Determine the (X, Y) coordinate at the center of the cell enclosing the given text.  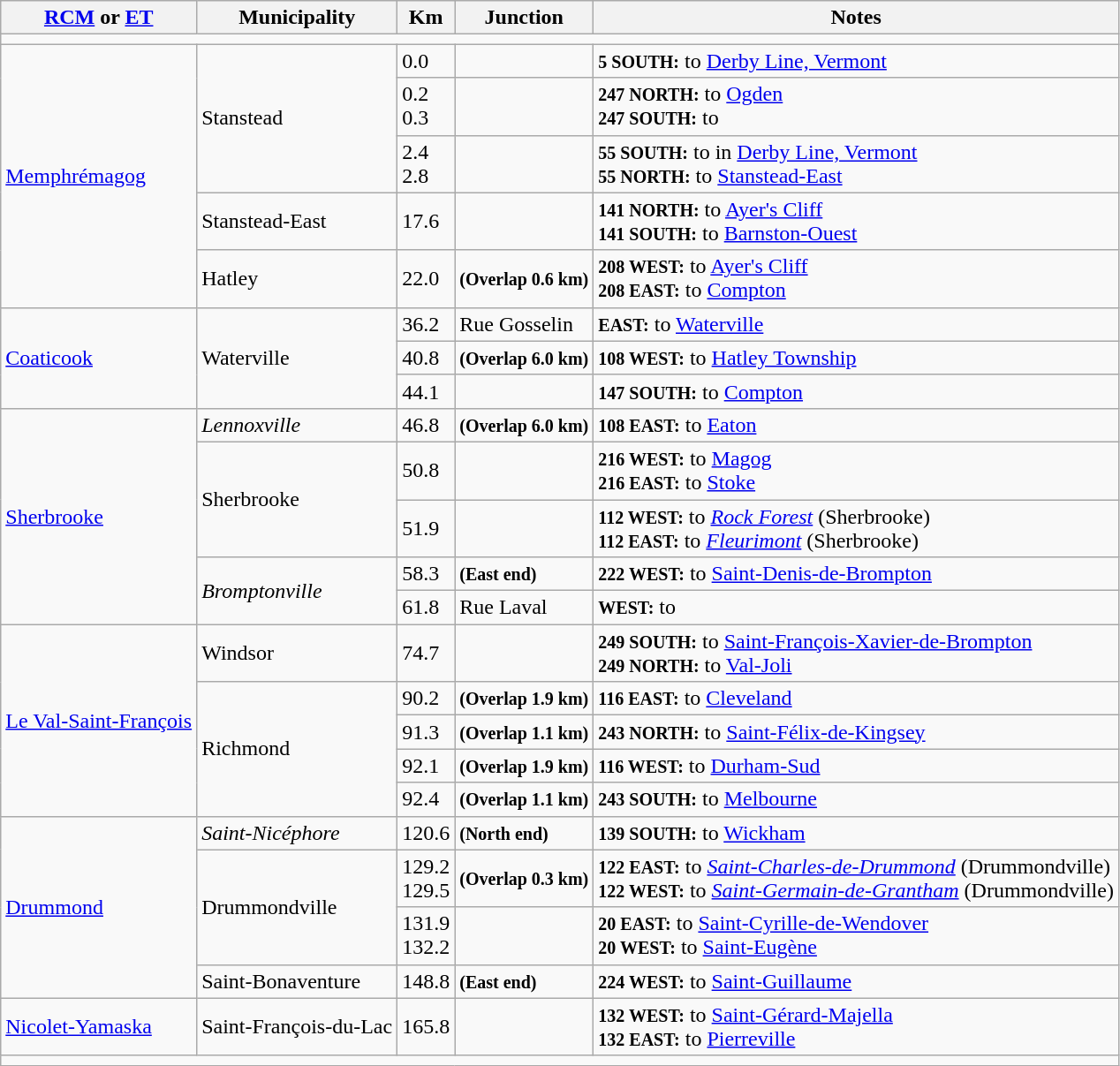
243 SOUTH: to Melbourne (857, 799)
112 WEST: to Rock Forest (Sherbrooke) 112 EAST: to Fleurimont (Sherbrooke) (857, 528)
92.1 (426, 766)
Windsor (297, 654)
222 WEST: to Saint-Denis-de-Brompton (857, 574)
Rue Gosselin (525, 324)
131.9 132.2 (426, 936)
116 EAST: to Cleveland (857, 699)
RCM or ET (99, 18)
247 NORTH: to Ogden 247 SOUTH: to (857, 106)
50.8 (426, 470)
216 WEST: to Magog 216 EAST: to Stoke (857, 470)
224 WEST: to Saint-Guillaume (857, 981)
Le Val-Saint-François (99, 721)
148.8 (426, 981)
132 WEST: to Saint-Gérard-Majella 132 EAST: to Pierreville (857, 1026)
EAST: to Waterville (857, 324)
Km (426, 18)
Waterville (297, 358)
Bromptonville (297, 591)
Coaticook (99, 358)
120.6 (426, 833)
55 SOUTH: to in Derby Line, Vermont 55 NORTH: to Stanstead-East (857, 164)
17.6 (426, 221)
Notes (857, 18)
249 SOUTH: to Saint-François-Xavier-de-Brompton 249 NORTH: to Val-Joli (857, 654)
36.2 (426, 324)
Saint-Bonaventure (297, 981)
Rue Laval (525, 608)
Saint-François-du-Lac (297, 1026)
91.3 (426, 732)
208 WEST: to Ayer's Cliff 208 EAST: to Compton (857, 279)
165.8 (426, 1026)
58.3 (426, 574)
108 EAST: to Eaton (857, 425)
108 WEST: to Hatley Township (857, 358)
243 NORTH: to Saint-Félix-de-Kingsey (857, 732)
(North end) (525, 833)
(Overlap 0.3 km) (525, 878)
0.0 (426, 61)
Stanstead-East (297, 221)
Drummondville (297, 907)
46.8 (426, 425)
Municipality (297, 18)
0.2 0.3 (426, 106)
WEST: to (857, 608)
51.9 (426, 528)
Lennoxville (297, 425)
44.1 (426, 391)
61.8 (426, 608)
20 EAST: to Saint-Cyrille-de-Wendover 20 WEST: to Saint-Eugène (857, 936)
22.0 (426, 279)
141 NORTH: to Ayer's Cliff 141 SOUTH: to Barnston-Ouest (857, 221)
122 EAST: to Saint-Charles-de-Drummond (Drummondville) 122 WEST: to Saint-Germain-de-Grantham (Drummondville) (857, 878)
Drummond (99, 907)
Stanstead (297, 118)
2.4 2.8 (426, 164)
139 SOUTH: to Wickham (857, 833)
5 SOUTH: to Derby Line, Vermont (857, 61)
Hatley (297, 279)
40.8 (426, 358)
147 SOUTH: to Compton (857, 391)
Junction (525, 18)
Memphrémagog (99, 176)
129.2 129.5 (426, 878)
90.2 (426, 699)
116 WEST: to Durham-Sud (857, 766)
Richmond (297, 749)
74.7 (426, 654)
Saint-Nicéphore (297, 833)
Nicolet-Yamaska (99, 1026)
(Overlap 0.6 km) (525, 279)
92.4 (426, 799)
